Return (X, Y) of the center of cell containing provided text 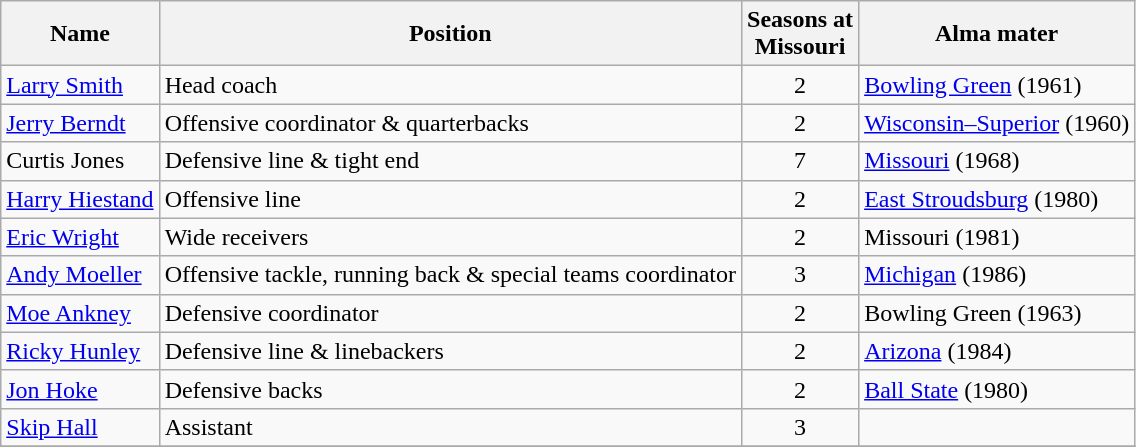
Andy Moeller (80, 275)
Jerry Berndt (80, 123)
Bowling Green (1961) (997, 85)
7 (800, 161)
Jon Hoke (80, 389)
Larry Smith (80, 85)
Skip Hall (80, 427)
Name (80, 34)
Defensive coordinator (450, 313)
Alma mater (997, 34)
Defensive line & tight end (450, 161)
Harry Hiestand (80, 199)
Missouri (1968) (997, 161)
Ball State (1980) (997, 389)
Defensive backs (450, 389)
Offensive coordinator & quarterbacks (450, 123)
Position (450, 34)
Curtis Jones (80, 161)
Offensive line (450, 199)
Assistant (450, 427)
Head coach (450, 85)
Eric Wright (80, 237)
Michigan (1986) (997, 275)
Wide receivers (450, 237)
Offensive tackle, running back & special teams coordinator (450, 275)
Bowling Green (1963) (997, 313)
Defensive line & linebackers (450, 351)
Wisconsin–Superior (1960) (997, 123)
Arizona (1984) (997, 351)
East Stroudsburg (1980) (997, 199)
Seasons atMissouri (800, 34)
Missouri (1981) (997, 237)
Moe Ankney (80, 313)
Ricky Hunley (80, 351)
